From the cell containing the given text, extract its center point as (X, Y) coordinate. 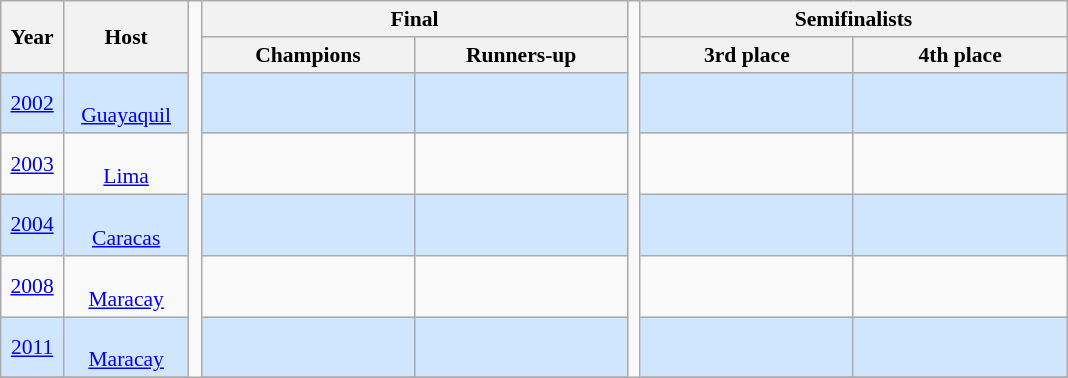
Final (414, 19)
Champions (308, 55)
4th place (960, 55)
Lima (126, 164)
2002 (32, 102)
2011 (32, 348)
Guayaquil (126, 102)
Host (126, 36)
3rd place (746, 55)
2008 (32, 286)
Runners-up (522, 55)
Caracas (126, 226)
2004 (32, 226)
Year (32, 36)
Semifinalists (853, 19)
2003 (32, 164)
